Provide the (x, y) coordinate of the cell's center where the given text is located.  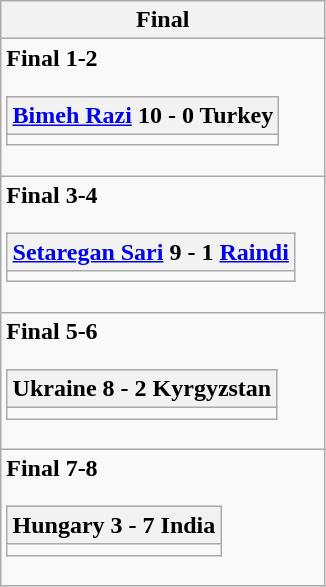
Final 3-4 Setaregan Sari 9 - 1 Raindi (163, 244)
Bimeh Razi 10 - 0 Turkey (143, 115)
Final 7-8 Hungary 3 - 7 India (163, 518)
Final 5-6 Ukraine 8 - 2 Kyrgyzstan (163, 380)
Setaregan Sari 9 - 1 Raindi (150, 252)
Hungary 3 - 7 India (114, 525)
Ukraine 8 - 2 Kyrgyzstan (142, 388)
Final (163, 20)
Final 1-2 Bimeh Razi 10 - 0 Turkey (163, 108)
